Capture the cell that displays the provided text and extract its (x, y) central coordinate. 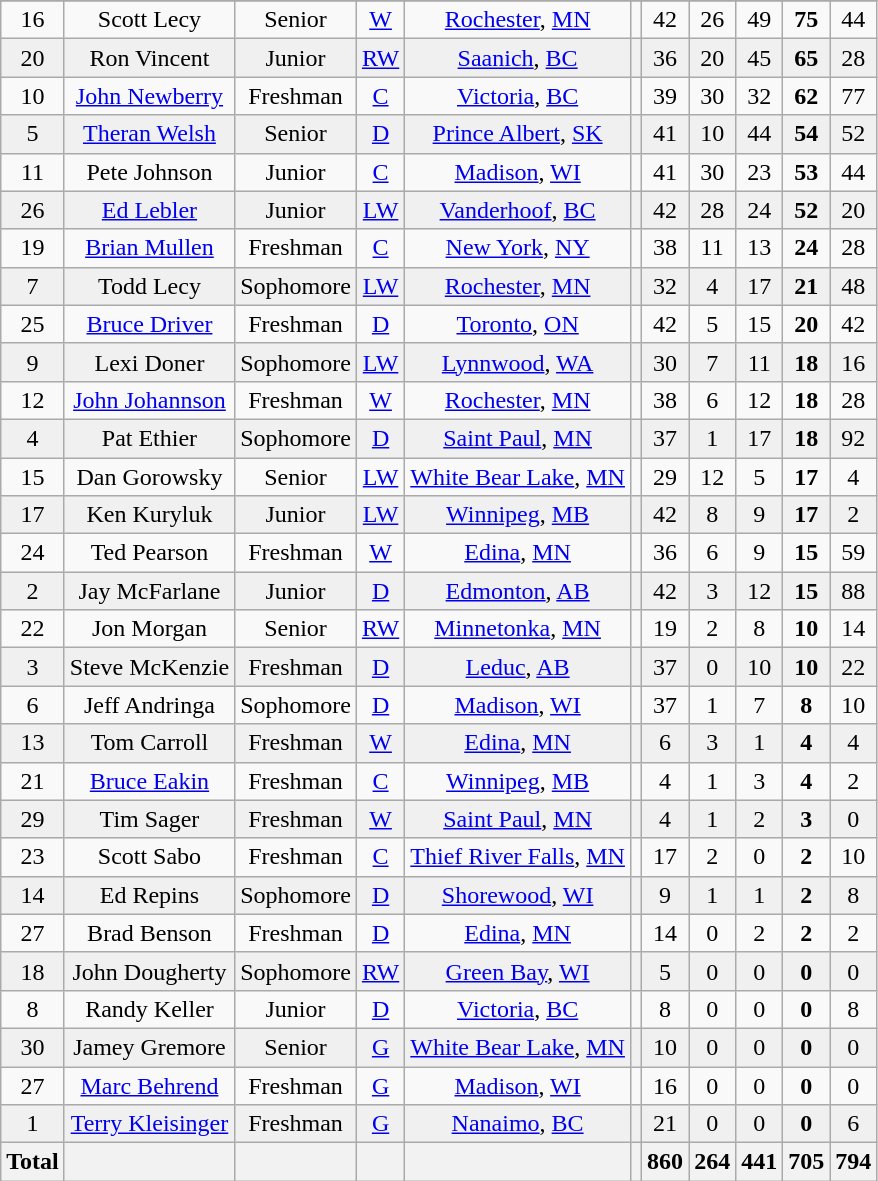
Randy Keller (149, 1009)
John Newberry (149, 96)
Leduc, AB (518, 667)
25 (33, 324)
441 (760, 1162)
39 (666, 96)
Tim Sager (149, 819)
Jay McFarlane (149, 591)
Bruce Driver (149, 324)
Brad Benson (149, 933)
Pete Johnson (149, 172)
John Dougherty (149, 971)
Nanaimo, BC (518, 1124)
Marc Behrend (149, 1085)
860 (666, 1162)
Green Bay, WI (518, 971)
Vanderhoof, BC (518, 210)
Minnetonka, MN (518, 629)
New York, NY (518, 248)
Tom Carroll (149, 743)
Lynnwood, WA (518, 362)
77 (854, 96)
Steve McKenzie (149, 667)
Toronto, ON (518, 324)
Ted Pearson (149, 553)
Thief River Falls, MN (518, 857)
Jamey Gremore (149, 1047)
65 (806, 58)
49 (760, 20)
48 (854, 286)
Shorewood, WI (518, 895)
Ed Repins (149, 895)
75 (806, 20)
705 (806, 1162)
59 (854, 553)
Dan Gorowsky (149, 477)
John Johannson (149, 400)
Brian Mullen (149, 248)
Scott Lecy (149, 20)
Theran Welsh (149, 134)
88 (854, 591)
Bruce Eakin (149, 781)
Pat Ethier (149, 438)
45 (760, 58)
54 (806, 134)
53 (806, 172)
Todd Lecy (149, 286)
Jon Morgan (149, 629)
Scott Sabo (149, 857)
92 (854, 438)
Ken Kuryluk (149, 515)
794 (854, 1162)
Saanich, BC (518, 58)
Ron Vincent (149, 58)
Total (33, 1162)
Prince Albert, SK (518, 134)
Lexi Doner (149, 362)
264 (712, 1162)
Jeff Andringa (149, 705)
62 (806, 96)
Edmonton, AB (518, 591)
Terry Kleisinger (149, 1124)
Ed Lebler (149, 210)
